Detect which cell encompasses the target text, then output its [X, Y] center coordinate. 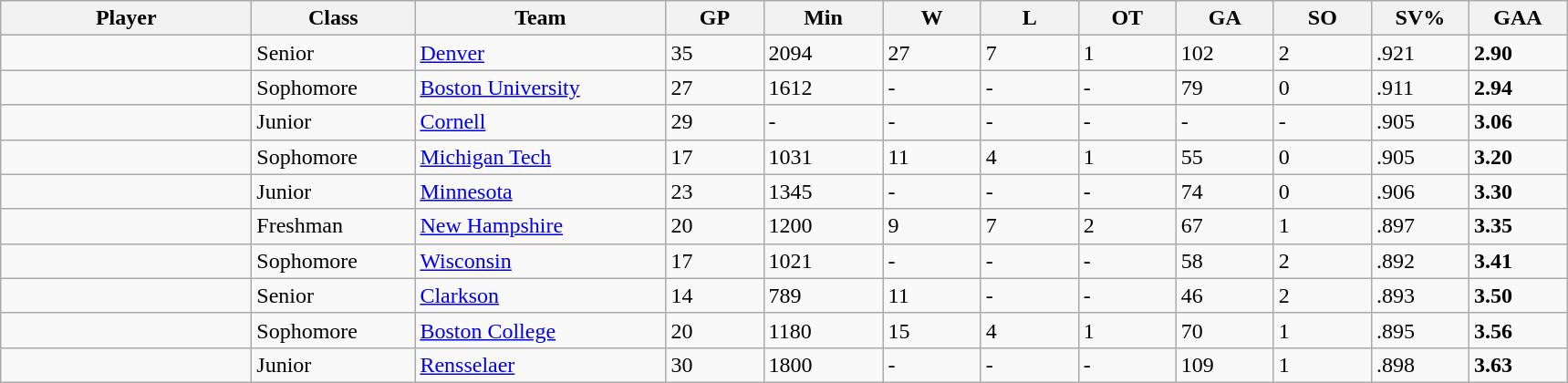
.897 [1419, 226]
3.41 [1518, 261]
Freshman [334, 226]
Player [126, 18]
1345 [823, 191]
55 [1224, 157]
46 [1224, 295]
30 [715, 365]
3.56 [1518, 330]
1180 [823, 330]
3.30 [1518, 191]
W [932, 18]
9 [932, 226]
1021 [823, 261]
3.63 [1518, 365]
Team [540, 18]
67 [1224, 226]
1612 [823, 88]
.921 [1419, 53]
Wisconsin [540, 261]
58 [1224, 261]
2094 [823, 53]
GAA [1518, 18]
.895 [1419, 330]
Cornell [540, 122]
14 [715, 295]
OT [1127, 18]
29 [715, 122]
15 [932, 330]
35 [715, 53]
.898 [1419, 365]
GP [715, 18]
Boston University [540, 88]
3.20 [1518, 157]
109 [1224, 365]
GA [1224, 18]
SV% [1419, 18]
Denver [540, 53]
Class [334, 18]
1200 [823, 226]
.906 [1419, 191]
SO [1323, 18]
Michigan Tech [540, 157]
Minnesota [540, 191]
79 [1224, 88]
Rensselaer [540, 365]
Boston College [540, 330]
70 [1224, 330]
789 [823, 295]
2.94 [1518, 88]
.911 [1419, 88]
102 [1224, 53]
3.35 [1518, 226]
.892 [1419, 261]
Min [823, 18]
1800 [823, 365]
3.06 [1518, 122]
23 [715, 191]
74 [1224, 191]
2.90 [1518, 53]
L [1029, 18]
.893 [1419, 295]
New Hampshire [540, 226]
Clarkson [540, 295]
1031 [823, 157]
3.50 [1518, 295]
